Scan for the cell matching the given text and deliver its (x, y) coordinate at center. 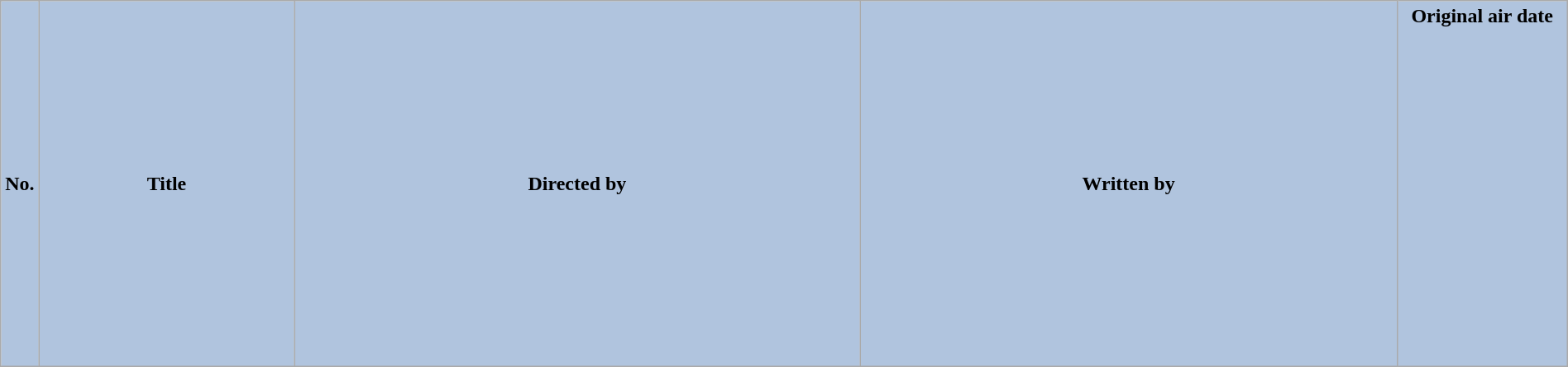
Directed by (577, 183)
No. (20, 183)
Title (167, 183)
Original air date (1482, 183)
Written by (1128, 183)
